Return (X, Y) of the center of cell containing provided text 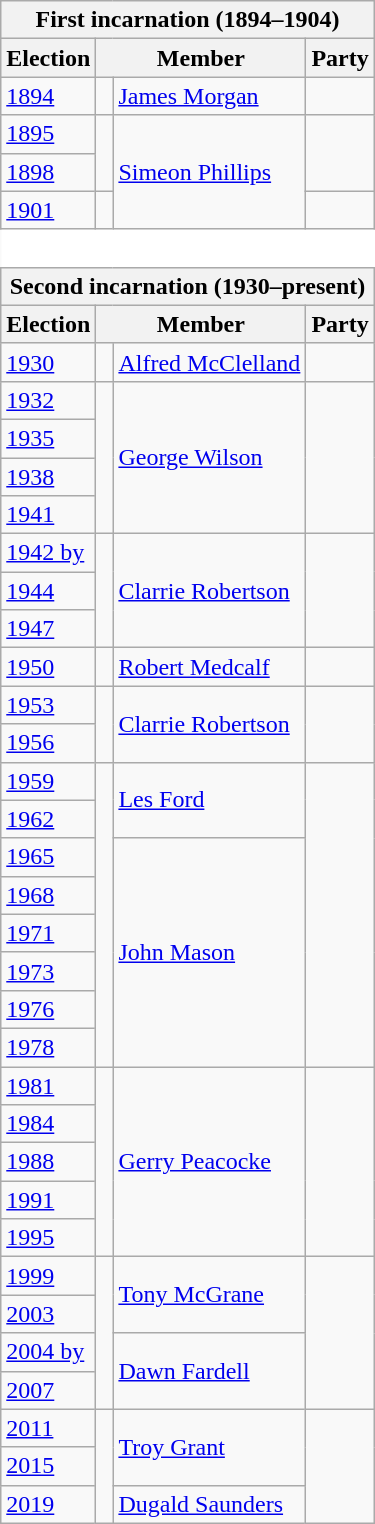
1944 (48, 591)
1999 (48, 1276)
1978 (48, 1047)
1930 (48, 362)
2011 (48, 1428)
Second incarnation (1930–present) (188, 286)
1932 (48, 400)
Dugald Saunders (210, 1504)
1938 (48, 477)
1895 (48, 134)
1962 (48, 819)
2015 (48, 1466)
Dawn Fardell (210, 1371)
1953 (48, 705)
Robert Medcalf (210, 667)
1947 (48, 629)
Simeon Phillips (210, 172)
1894 (48, 96)
1950 (48, 667)
1941 (48, 515)
2003 (48, 1314)
Gerry Peacocke (210, 1161)
1959 (48, 781)
1991 (48, 1200)
2007 (48, 1390)
Tony McGrane (210, 1295)
James Morgan (210, 96)
1942 by (48, 553)
1984 (48, 1124)
George Wilson (210, 457)
Troy Grant (210, 1447)
1988 (48, 1162)
1981 (48, 1085)
1971 (48, 933)
1995 (48, 1238)
2004 by (48, 1352)
1976 (48, 1009)
1956 (48, 743)
2019 (48, 1504)
Les Ford (210, 800)
1965 (48, 857)
1935 (48, 438)
John Mason (210, 952)
1898 (48, 172)
1968 (48, 895)
First incarnation (1894–1904) (188, 20)
1973 (48, 971)
1901 (48, 210)
Alfred McClelland (210, 362)
